Scan for the cell matching the given text and deliver its (X, Y) coordinate at center. 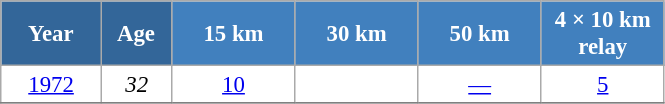
50 km (480, 34)
1972 (52, 85)
Year (52, 34)
30 km (356, 34)
10 (234, 85)
4 × 10 km relay (602, 34)
— (480, 85)
32 (136, 85)
5 (602, 85)
15 km (234, 34)
Age (136, 34)
